Pinpoint the cell where the given text exists, returning its [x, y] midpoint coordinate. 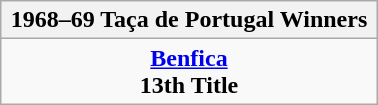
Benfica13th Title [189, 72]
1968–69 Taça de Portugal Winners [189, 20]
